Extract the [X, Y] coordinate from the center of the cell holding the provided text.  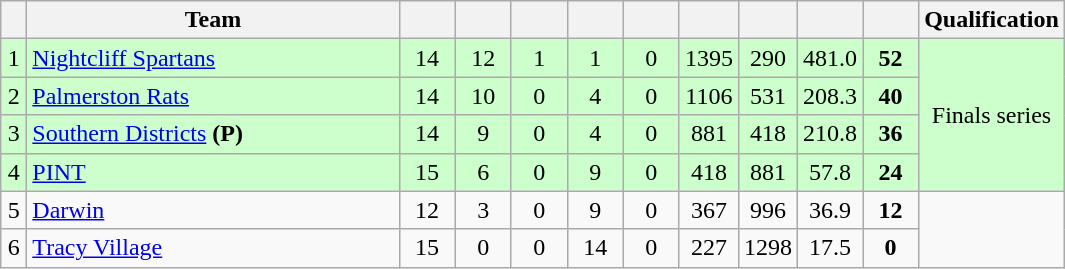
Team [213, 20]
531 [768, 96]
Finals series [992, 115]
367 [708, 210]
PINT [213, 172]
Qualification [992, 20]
Nightcliff Spartans [213, 58]
57.8 [830, 172]
40 [891, 96]
Southern Districts (P) [213, 134]
Darwin [213, 210]
481.0 [830, 58]
1395 [708, 58]
210.8 [830, 134]
Tracy Village [213, 248]
290 [768, 58]
36.9 [830, 210]
2 [14, 96]
10 [483, 96]
Palmerston Rats [213, 96]
5 [14, 210]
52 [891, 58]
208.3 [830, 96]
227 [708, 248]
1298 [768, 248]
17.5 [830, 248]
24 [891, 172]
996 [768, 210]
36 [891, 134]
1106 [708, 96]
